Capture the cell that displays the provided text and extract its [x, y] central coordinate. 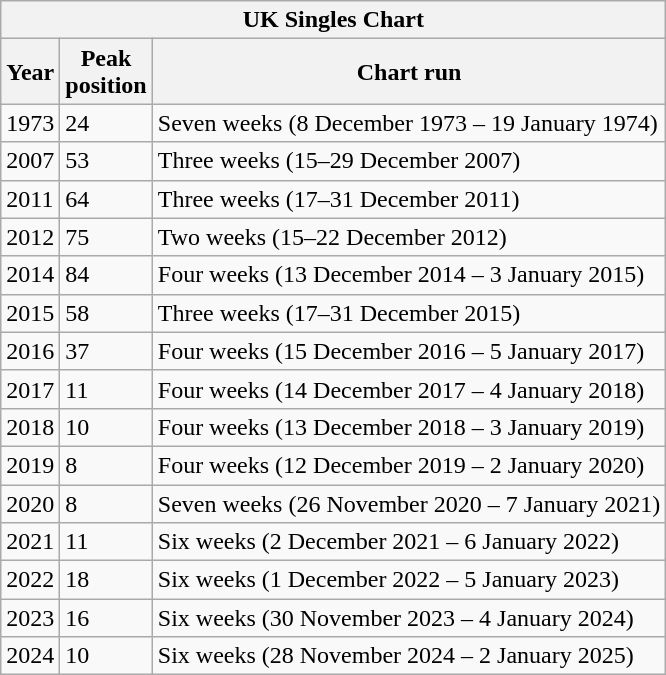
2015 [30, 313]
Peakposition [106, 72]
Three weeks (17–31 December 2015) [409, 313]
2021 [30, 542]
18 [106, 580]
Four weeks (15 December 2016 – 5 January 2017) [409, 351]
16 [106, 618]
Four weeks (14 December 2017 – 4 January 2018) [409, 389]
Four weeks (12 December 2019 – 2 January 2020) [409, 465]
Three weeks (15–29 December 2007) [409, 161]
Seven weeks (8 December 1973 – 19 January 1974) [409, 123]
24 [106, 123]
Year [30, 72]
2024 [30, 656]
2022 [30, 580]
2011 [30, 199]
2018 [30, 427]
84 [106, 275]
Seven weeks (26 November 2020 – 7 January 2021) [409, 503]
Two weeks (15–22 December 2012) [409, 237]
Four weeks (13 December 2014 – 3 January 2015) [409, 275]
75 [106, 237]
2016 [30, 351]
Four weeks (13 December 2018 – 3 January 2019) [409, 427]
Six weeks (2 December 2021 – 6 January 2022) [409, 542]
Three weeks (17–31 December 2011) [409, 199]
2017 [30, 389]
37 [106, 351]
Six weeks (30 November 2023 – 4 January 2024) [409, 618]
Chart run [409, 72]
2023 [30, 618]
1973 [30, 123]
2019 [30, 465]
UK Singles Chart [334, 20]
2012 [30, 237]
64 [106, 199]
Six weeks (28 November 2024 – 2 January 2025) [409, 656]
58 [106, 313]
2020 [30, 503]
Six weeks (1 December 2022 – 5 January 2023) [409, 580]
53 [106, 161]
2007 [30, 161]
2014 [30, 275]
